Determine the [X, Y] coordinate at the center of the cell enclosing the given text.  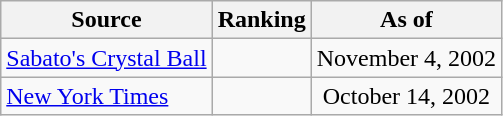
Sabato's Crystal Ball [106, 58]
November 4, 2002 [406, 58]
Ranking [262, 20]
As of [406, 20]
Source [106, 20]
October 14, 2002 [406, 96]
New York Times [106, 96]
